Extract the [X, Y] coordinate from the center of the cell holding the provided text.  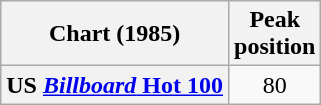
US Billboard Hot 100 [115, 85]
80 [275, 85]
Peakposition [275, 34]
Chart (1985) [115, 34]
